Pinpoint the cell where the given text exists, returning its (x, y) midpoint coordinate. 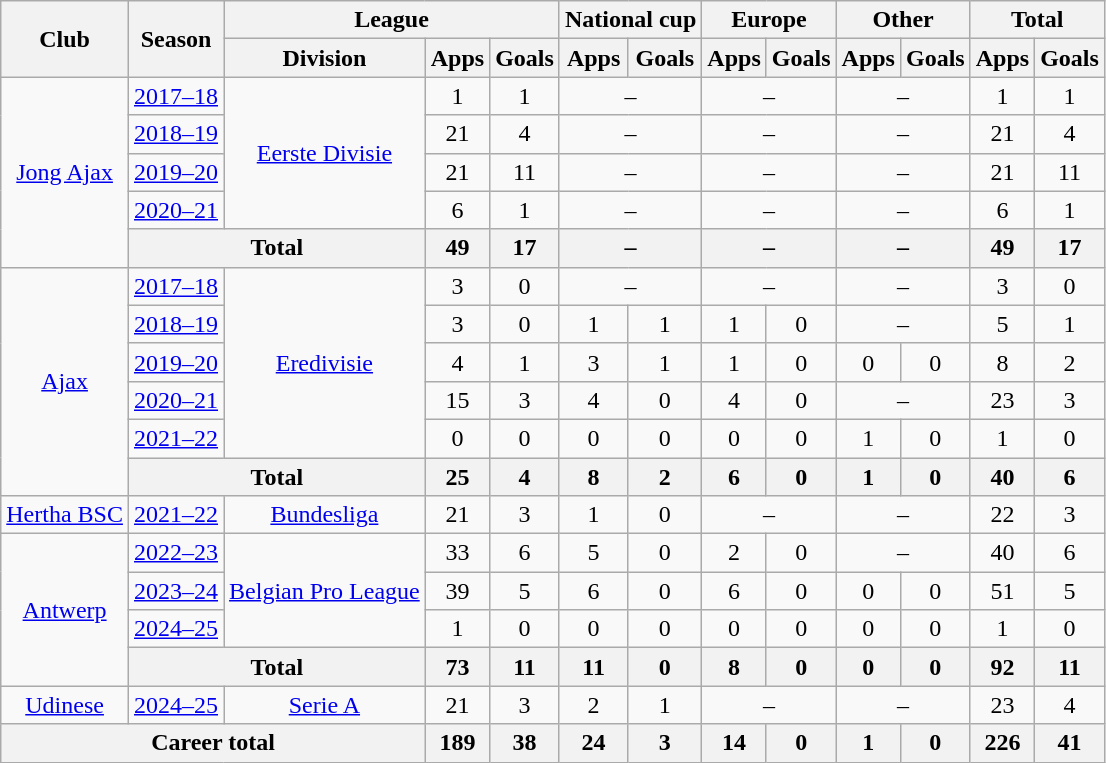
Bundesliga (325, 515)
2022–23 (176, 553)
33 (457, 553)
Career total (213, 743)
Club (65, 39)
Belgian Pro League (325, 591)
Eerste Divisie (325, 153)
Division (325, 58)
League (392, 20)
Other (903, 20)
41 (1070, 743)
24 (593, 743)
Eredivisie (325, 362)
Europe (769, 20)
25 (457, 477)
National cup (630, 20)
189 (457, 743)
22 (1002, 515)
226 (1002, 743)
73 (457, 667)
Antwerp (65, 610)
39 (457, 591)
15 (457, 400)
92 (1002, 667)
Ajax (65, 381)
2023–24 (176, 591)
14 (734, 743)
Serie A (325, 705)
Hertha BSC (65, 515)
51 (1002, 591)
Jong Ajax (65, 172)
38 (525, 743)
Udinese (65, 705)
Season (176, 39)
